Detect which cell encompasses the target text, then output its (x, y) center coordinate. 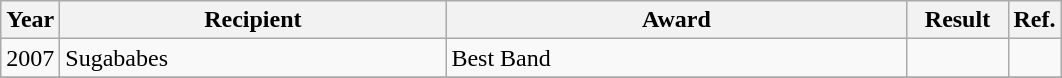
Year (30, 20)
2007 (30, 58)
Ref. (1034, 20)
Recipient (253, 20)
Best Band (676, 58)
Award (676, 20)
Result (958, 20)
Sugababes (253, 58)
